Provide the (x, y) coordinate of the cell's center where the given text is located.  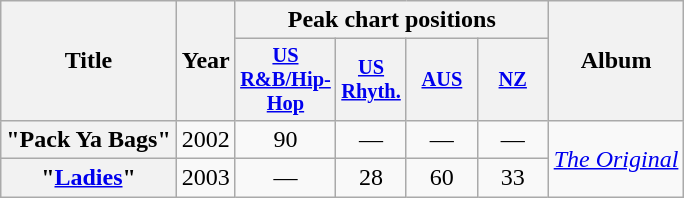
"Pack Ya Bags" (89, 139)
Year (206, 61)
Peak chart positions (392, 20)
33 (512, 178)
Title (89, 61)
AUS (442, 80)
USRhyth. (372, 80)
2002 (206, 139)
The Original (616, 158)
60 (442, 178)
2003 (206, 178)
Album (616, 61)
28 (372, 178)
NZ (512, 80)
USR&B/Hip-Hop (285, 80)
"Ladies" (89, 178)
90 (285, 139)
